Determine the (X, Y) coordinate at the center of the cell enclosing the given text.  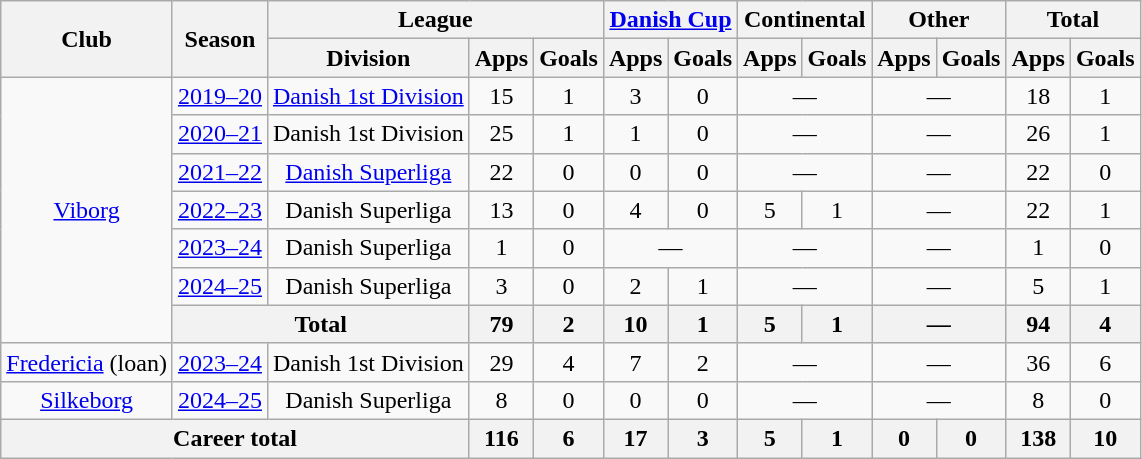
Fredericia (loan) (87, 362)
Continental (805, 20)
94 (1038, 324)
2020–21 (220, 134)
League (435, 20)
79 (501, 324)
13 (501, 210)
Career total (235, 438)
Danish Cup (670, 20)
Viborg (87, 210)
7 (635, 362)
116 (501, 438)
2021–22 (220, 172)
Silkeborg (87, 400)
Club (87, 39)
17 (635, 438)
26 (1038, 134)
36 (1038, 362)
Other (939, 20)
29 (501, 362)
15 (501, 96)
25 (501, 134)
138 (1038, 438)
2019–20 (220, 96)
Division (368, 58)
Season (220, 39)
18 (1038, 96)
2022–23 (220, 210)
